Search for the cell housing the specified text and yield its [x, y] center coordinate. 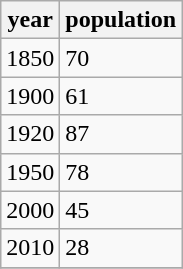
population [121, 20]
28 [121, 248]
1950 [30, 172]
year [30, 20]
1900 [30, 96]
2000 [30, 210]
1920 [30, 134]
45 [121, 210]
2010 [30, 248]
70 [121, 58]
87 [121, 134]
61 [121, 96]
78 [121, 172]
1850 [30, 58]
